Identify which cell holds the provided text, then report its [X, Y] central coordinate. 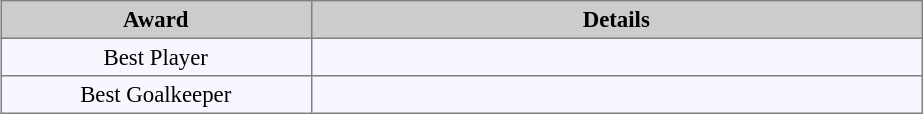
Award [155, 20]
Details [616, 20]
Best Goalkeeper [155, 95]
Best Player [155, 57]
